Locate the cell with the specified text and output its [X, Y] center coordinate. 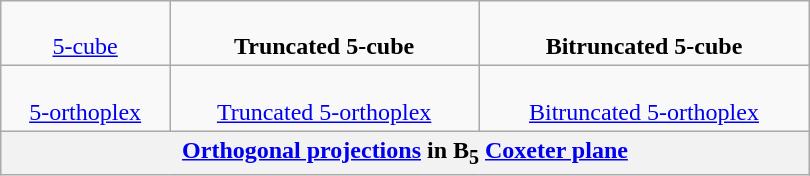
Bitruncated 5-cube [644, 34]
Truncated 5-orthoplex [324, 98]
Orthogonal projections in B5 Coxeter plane [405, 153]
5-orthoplex [86, 98]
Bitruncated 5-orthoplex [644, 98]
5-cube [86, 34]
Truncated 5-cube [324, 34]
